Return the (x, y) coordinate for the center point of the cell that contains the specified text.  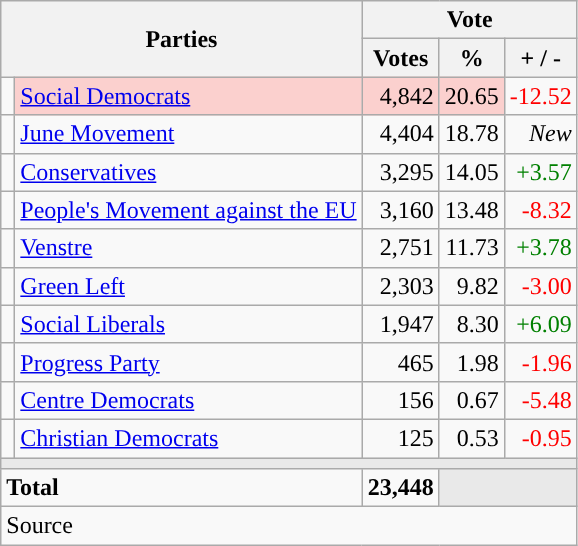
-12.52 (540, 96)
13.48 (472, 210)
465 (400, 362)
Source (290, 526)
2,303 (400, 286)
June Movement (188, 134)
-1.96 (540, 362)
Centre Democrats (188, 400)
+ / - (540, 58)
2,751 (400, 248)
23,448 (400, 488)
11.73 (472, 248)
-0.95 (540, 438)
Progress Party (188, 362)
14.05 (472, 172)
Green Left (188, 286)
1.98 (472, 362)
Venstre (188, 248)
4,842 (400, 96)
8.30 (472, 324)
Parties (182, 39)
Total (182, 488)
People's Movement against the EU (188, 210)
-8.32 (540, 210)
+6.09 (540, 324)
4,404 (400, 134)
Votes (400, 58)
% (472, 58)
Social Liberals (188, 324)
Conservatives (188, 172)
1,947 (400, 324)
18.78 (472, 134)
New (540, 134)
+3.78 (540, 248)
0.53 (472, 438)
Social Democrats (188, 96)
156 (400, 400)
20.65 (472, 96)
-3.00 (540, 286)
3,160 (400, 210)
Christian Democrats (188, 438)
0.67 (472, 400)
-5.48 (540, 400)
125 (400, 438)
+3.57 (540, 172)
Vote (470, 20)
9.82 (472, 286)
3,295 (400, 172)
